Locate the cell with the specified text and output its [x, y] center coordinate. 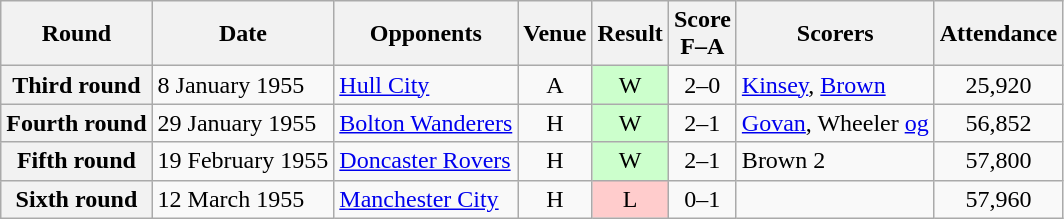
Opponents [426, 34]
19 February 1955 [243, 161]
0–1 [702, 199]
2–0 [702, 85]
57,800 [998, 161]
Date [243, 34]
Sixth round [76, 199]
57,960 [998, 199]
56,852 [998, 123]
ScoreF–A [702, 34]
Result [630, 34]
Brown 2 [835, 161]
Fourth round [76, 123]
12 March 1955 [243, 199]
8 January 1955 [243, 85]
Govan, Wheeler og [835, 123]
25,920 [998, 85]
Hull City [426, 85]
Scorers [835, 34]
Doncaster Rovers [426, 161]
Third round [76, 85]
Attendance [998, 34]
Kinsey, Brown [835, 85]
Fifth round [76, 161]
A [555, 85]
Bolton Wanderers [426, 123]
Manchester City [426, 199]
29 January 1955 [243, 123]
L [630, 199]
Round [76, 34]
Venue [555, 34]
